From the cell containing the given text, extract its center point as (x, y) coordinate. 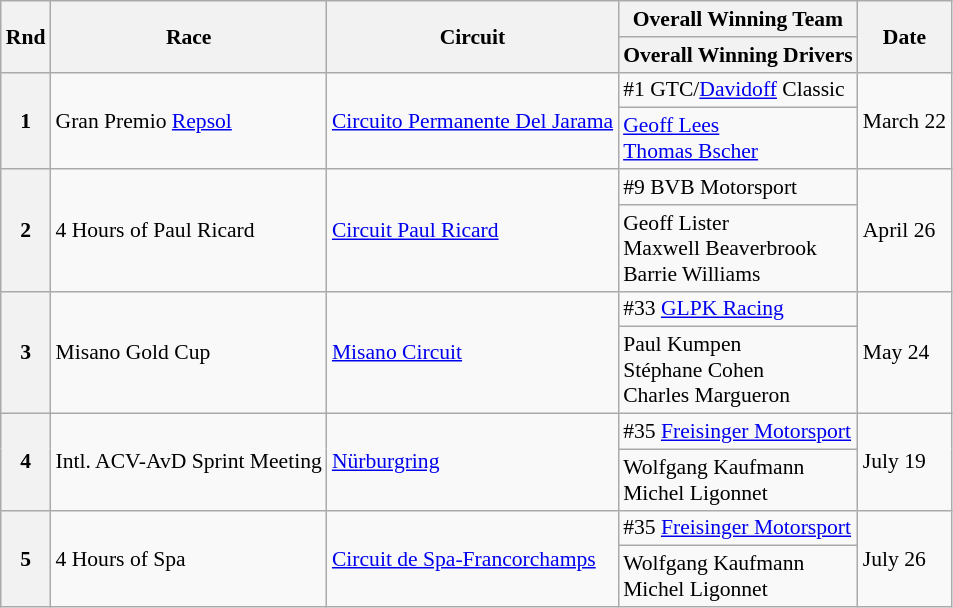
Circuit (472, 36)
Rnd (26, 36)
Geoff Lees Thomas Bscher (738, 138)
#9 BVB Motorsport (738, 187)
Misano Gold Cup (188, 352)
4 (26, 462)
Overall Winning Team (738, 19)
Gran Premio Repsol (188, 120)
4 Hours of Paul Ricard (188, 230)
Circuit Paul Ricard (472, 230)
April 26 (904, 230)
#1 GTC/Davidoff Classic (738, 90)
Nürburgring (472, 462)
July 26 (904, 558)
Intl. ACV-AvD Sprint Meeting (188, 462)
2 (26, 230)
5 (26, 558)
#33 GLPK Racing (738, 309)
March 22 (904, 120)
4 Hours of Spa (188, 558)
Paul Kumpen Stéphane Cohen Charles Margueron (738, 370)
3 (26, 352)
Circuit de Spa-Francorchamps (472, 558)
Date (904, 36)
1 (26, 120)
Race (188, 36)
July 19 (904, 462)
Geoff Lister Maxwell Beaverbrook Barrie Williams (738, 248)
Misano Circuit (472, 352)
Overall Winning Drivers (738, 55)
Circuito Permanente Del Jarama (472, 120)
May 24 (904, 352)
